For the text-containing cell, return its midpoint in (x, y) coordinate format. 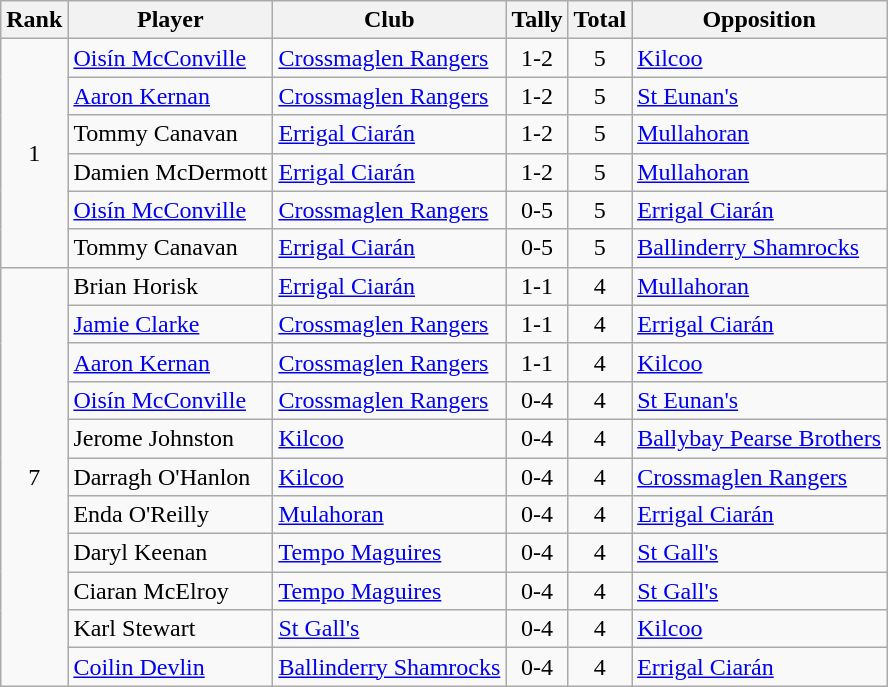
Enda O'Reilly (170, 515)
Darragh O'Hanlon (170, 477)
Total (600, 20)
Opposition (760, 20)
Ballybay Pearse Brothers (760, 438)
Rank (34, 20)
Coilin Devlin (170, 667)
Brian Horisk (170, 286)
Mulahoran (390, 515)
Jerome Johnston (170, 438)
Tally (537, 20)
Ciaran McElroy (170, 591)
1 (34, 153)
7 (34, 476)
Daryl Keenan (170, 553)
Jamie Clarke (170, 324)
Karl Stewart (170, 629)
Player (170, 20)
Club (390, 20)
Damien McDermott (170, 172)
